Pinpoint the cell where the given text exists, returning its (x, y) midpoint coordinate. 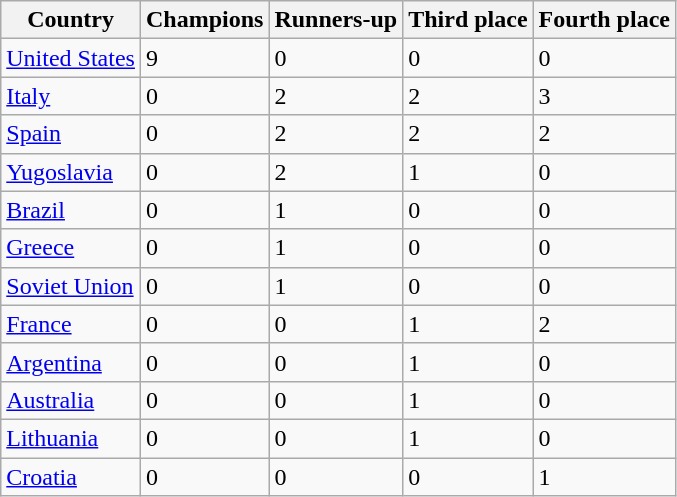
Italy (71, 96)
United States (71, 58)
Soviet Union (71, 286)
Country (71, 20)
Runners-up (336, 20)
Greece (71, 248)
Croatia (71, 477)
Argentina (71, 362)
Spain (71, 134)
Brazil (71, 210)
3 (604, 96)
9 (204, 58)
France (71, 324)
Yugoslavia (71, 172)
Third place (468, 20)
Lithuania (71, 438)
Fourth place (604, 20)
Australia (71, 400)
Champions (204, 20)
